Locate the cell with the specified text and output its [X, Y] center coordinate. 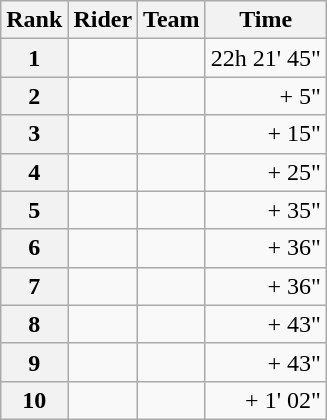
+ 5" [266, 96]
8 [34, 324]
2 [34, 96]
+ 25" [266, 172]
Time [266, 20]
3 [34, 134]
1 [34, 58]
7 [34, 286]
5 [34, 210]
+ 35" [266, 210]
+ 1' 02" [266, 400]
22h 21' 45" [266, 58]
10 [34, 400]
4 [34, 172]
Rider [103, 20]
9 [34, 362]
Team [172, 20]
6 [34, 248]
+ 15" [266, 134]
Rank [34, 20]
